Determine the (X, Y) coordinate at the center of the cell enclosing the given text.  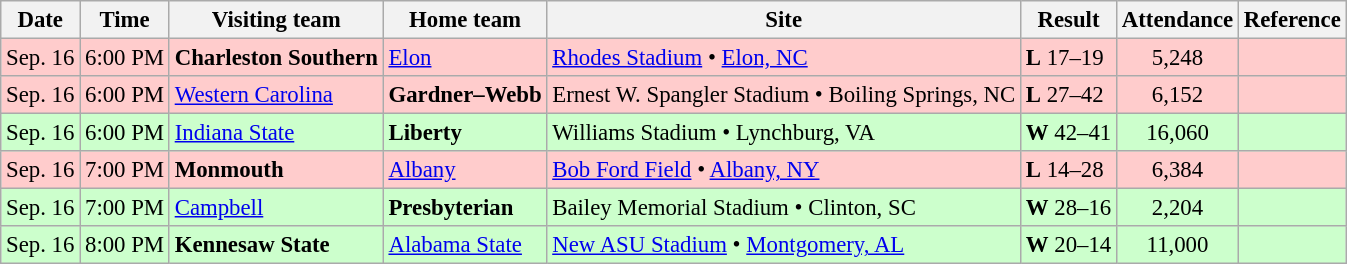
11,000 (1178, 245)
W 42–41 (1068, 133)
Attendance (1178, 20)
Liberty (465, 133)
Williams Stadium • Lynchburg, VA (784, 133)
Bob Ford Field • Albany, NY (784, 170)
16,060 (1178, 133)
Presbyterian (465, 208)
Alabama State (465, 245)
Site (784, 20)
Campbell (276, 208)
Albany (465, 170)
Rhodes Stadium • Elon, NC (784, 58)
L 27–42 (1068, 95)
Date (40, 20)
6,152 (1178, 95)
Elon (465, 58)
Visiting team (276, 20)
W 20–14 (1068, 245)
Charleston Southern (276, 58)
W 28–16 (1068, 208)
Reference (1292, 20)
Gardner–Webb (465, 95)
Bailey Memorial Stadium • Clinton, SC (784, 208)
Ernest W. Spangler Stadium • Boiling Springs, NC (784, 95)
Indiana State (276, 133)
L 17–19 (1068, 58)
Monmouth (276, 170)
Result (1068, 20)
Time (125, 20)
Kennesaw State (276, 245)
6,384 (1178, 170)
5,248 (1178, 58)
Western Carolina (276, 95)
2,204 (1178, 208)
L 14–28 (1068, 170)
New ASU Stadium • Montgomery, AL (784, 245)
8:00 PM (125, 245)
Home team (465, 20)
